Output the (x, y) coordinate of the center of the cell containing the given text.  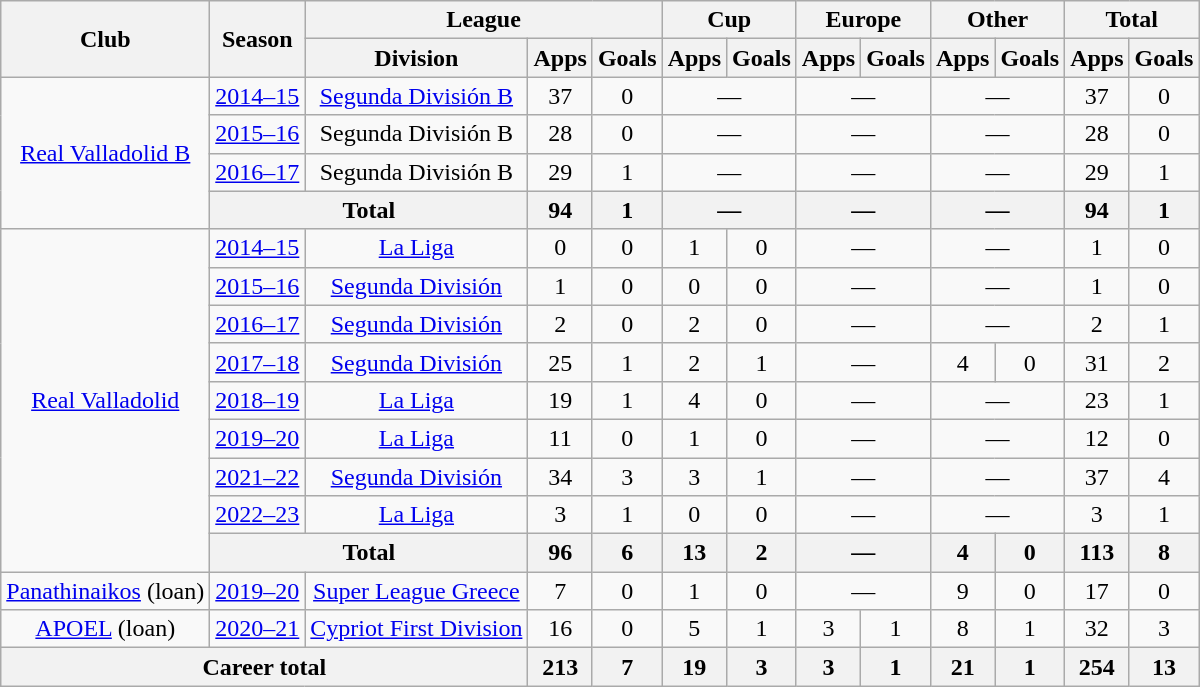
APOEL (loan) (106, 629)
17 (1097, 591)
Season (258, 39)
32 (1097, 629)
34 (560, 477)
2017–18 (258, 362)
113 (1097, 553)
21 (962, 667)
Panathinaikos (loan) (106, 591)
6 (627, 553)
5 (694, 629)
25 (560, 362)
213 (560, 667)
254 (1097, 667)
12 (1097, 438)
Super League Greece (416, 591)
2022–23 (258, 515)
Cypriot First Division (416, 629)
Europe (863, 20)
Club (106, 39)
31 (1097, 362)
23 (1097, 400)
2018–19 (258, 400)
Cup (729, 20)
Other (997, 20)
2021–22 (258, 477)
9 (962, 591)
11 (560, 438)
Division (416, 58)
16 (560, 629)
Career total (264, 667)
Real Valladolid B (106, 153)
2020–21 (258, 629)
96 (560, 553)
League (484, 20)
Real Valladolid (106, 400)
